Determine the [X, Y] coordinate at the center of the cell enclosing the given text.  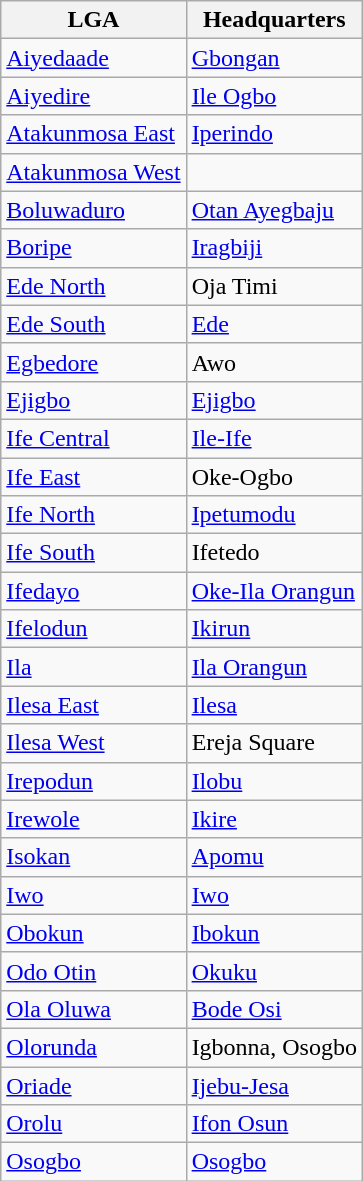
Ifon Osun [274, 1124]
Boluwaduro [94, 210]
Irewole [94, 819]
Isokan [94, 857]
Ifedayo [94, 591]
Ife Central [94, 438]
Odo Otin [94, 971]
Oja Timi [274, 286]
Ife North [94, 515]
Headquarters [274, 20]
Awo [274, 362]
Aiyedire [94, 96]
Ikirun [274, 629]
Ife East [94, 477]
Ijebu-Jesa [274, 1085]
Irepodun [94, 781]
Egbedore [94, 362]
Ilobu [274, 781]
Olorunda [94, 1047]
Orolu [94, 1124]
Ereja Square [274, 743]
Ilesa [274, 705]
Iragbiji [274, 248]
Ila [94, 667]
LGA [94, 20]
Okuku [274, 971]
Boripe [94, 248]
Oke-Ila Orangun [274, 591]
Ile-Ife [274, 438]
Ilesa West [94, 743]
Aiyedaade [94, 58]
Iperindo [274, 134]
Ola Oluwa [94, 1009]
Oke-Ogbo [274, 477]
Ifelodun [94, 629]
Ede [274, 324]
Bode Osi [274, 1009]
Ila Orangun [274, 667]
Ife South [94, 553]
Igbonna, Osogbo [274, 1047]
Obokun [94, 933]
Ikire [274, 819]
Ilesa East [94, 705]
Otan Ayegbaju [274, 210]
Ile Ogbo [274, 96]
Ipetumodu [274, 515]
Gbongan [274, 58]
Ibokun [274, 933]
Ede South [94, 324]
Apomu [274, 857]
Ede North [94, 286]
Atakunmosa West [94, 172]
Atakunmosa East [94, 134]
Ifetedo [274, 553]
Oriade [94, 1085]
